Search for the cell housing the specified text and yield its [X, Y] center coordinate. 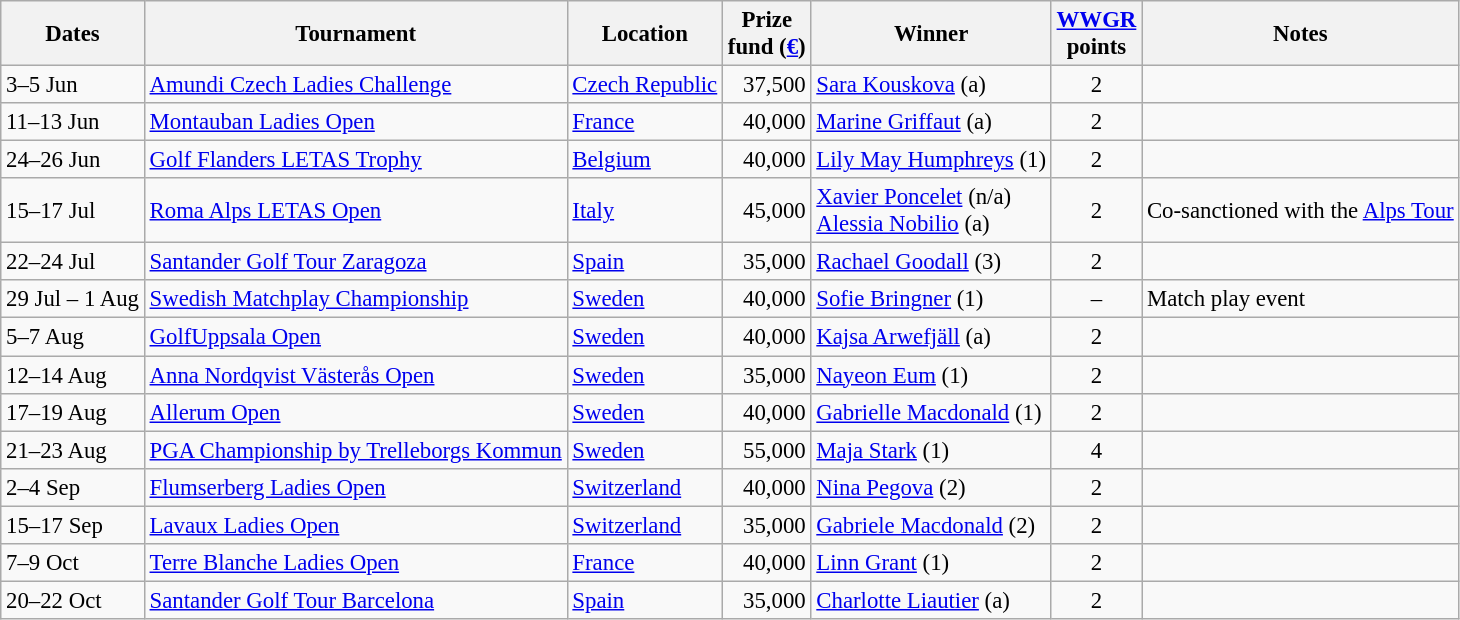
WWGRpoints [1096, 34]
Montauban Ladies Open [356, 122]
15–17 Jul [73, 210]
Gabriele Macdonald (2) [931, 525]
Sofie Bringner (1) [931, 299]
Nina Pegova (2) [931, 487]
Notes [1300, 34]
Xavier Poncelet (n/a) Alessia Nobilio (a) [931, 210]
Italy [644, 210]
Amundi Czech Ladies Challenge [356, 85]
37,500 [767, 85]
21–23 Aug [73, 450]
Kajsa Arwefjäll (a) [931, 337]
Nayeon Eum (1) [931, 375]
3–5 Jun [73, 85]
Lavaux Ladies Open [356, 525]
15–17 Sep [73, 525]
Sara Kouskova (a) [931, 85]
Co-sanctioned with the Alps Tour [1300, 210]
Czech Republic [644, 85]
Gabrielle Macdonald (1) [931, 412]
4 [1096, 450]
29 Jul – 1 Aug [73, 299]
Terre Blanche Ladies Open [356, 563]
Location [644, 34]
22–24 Jul [73, 262]
Winner [931, 34]
17–19 Aug [73, 412]
Swedish Matchplay Championship [356, 299]
5–7 Aug [73, 337]
– [1096, 299]
Flumserberg Ladies Open [356, 487]
GolfUppsala Open [356, 337]
Santander Golf Tour Zaragoza [356, 262]
PGA Championship by Trelleborgs Kommun [356, 450]
Roma Alps LETAS Open [356, 210]
24–26 Jun [73, 160]
Anna Nordqvist Västerås Open [356, 375]
Allerum Open [356, 412]
Dates [73, 34]
Tournament [356, 34]
Charlotte Liautier (a) [931, 600]
Prizefund (€) [767, 34]
Maja Stark (1) [931, 450]
20–22 Oct [73, 600]
Marine Griffaut (a) [931, 122]
11–13 Jun [73, 122]
7–9 Oct [73, 563]
45,000 [767, 210]
2–4 Sep [73, 487]
12–14 Aug [73, 375]
Linn Grant (1) [931, 563]
Rachael Goodall (3) [931, 262]
Santander Golf Tour Barcelona [356, 600]
Match play event [1300, 299]
55,000 [767, 450]
Belgium [644, 160]
Golf Flanders LETAS Trophy [356, 160]
Lily May Humphreys (1) [931, 160]
